Extract the (x, y) coordinate from the center of the cell holding the provided text.  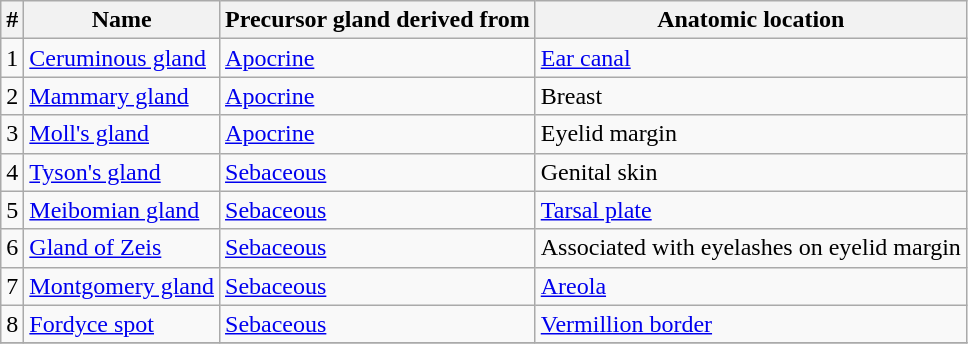
Genital skin (750, 172)
Ear canal (750, 58)
Meibomian gland (122, 210)
Precursor gland derived from (378, 20)
1 (12, 58)
Anatomic location (750, 20)
2 (12, 96)
Moll's gland (122, 134)
Vermillion border (750, 324)
6 (12, 248)
Fordyce spot (122, 324)
7 (12, 286)
4 (12, 172)
Breast (750, 96)
Gland of Zeis (122, 248)
Associated with eyelashes on eyelid margin (750, 248)
5 (12, 210)
Mammary gland (122, 96)
# (12, 20)
Tarsal plate (750, 210)
Eyelid margin (750, 134)
Tyson's gland (122, 172)
Montgomery gland (122, 286)
3 (12, 134)
Areola (750, 286)
Name (122, 20)
8 (12, 324)
Ceruminous gland (122, 58)
